From the cell containing the given text, extract its center point as (X, Y) coordinate. 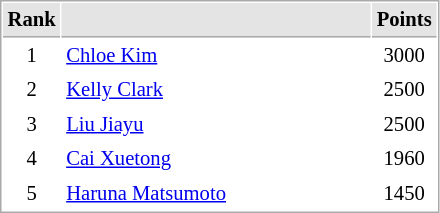
3 (32, 124)
1960 (404, 158)
Haruna Matsumoto (216, 194)
1450 (404, 194)
5 (32, 194)
Rank (32, 20)
4 (32, 158)
2 (32, 90)
3000 (404, 56)
Cai Xuetong (216, 158)
1 (32, 56)
Points (404, 20)
Kelly Clark (216, 90)
Chloe Kim (216, 56)
Liu Jiayu (216, 124)
